Provide the (X, Y) coordinate of the cell's center where the given text is located.  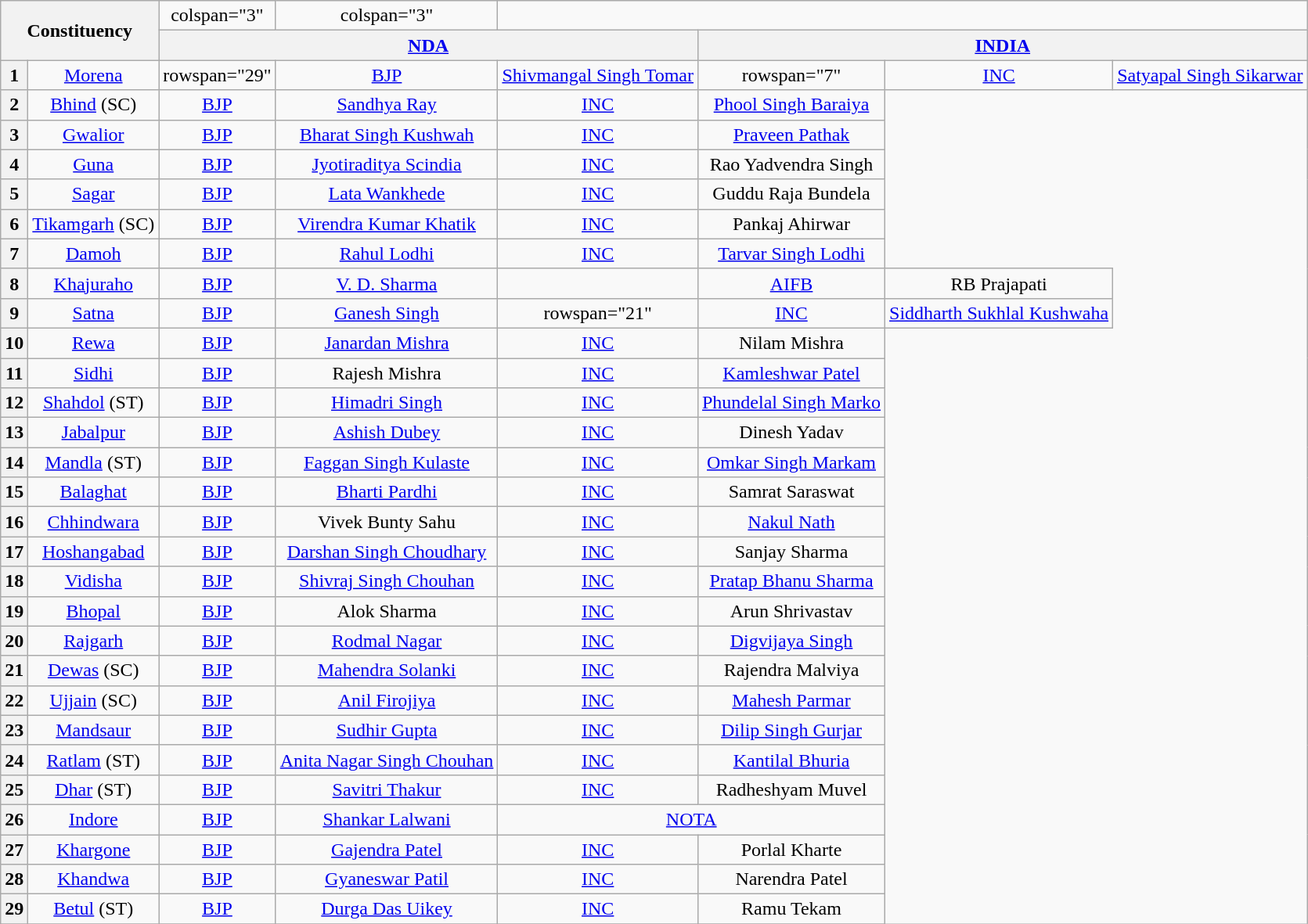
22 (14, 700)
1 (14, 75)
Gajendra Patel (387, 849)
26 (14, 819)
8 (14, 283)
Sagar (94, 194)
Alok Sharma (387, 611)
Rao Yadvendra Singh (791, 164)
Kantilal Bhuria (791, 760)
RB Prajapati (999, 283)
Gyaneswar Patil (387, 879)
21 (14, 671)
Indore (94, 819)
Rajendra Malviya (791, 671)
Shivraj Singh Chouhan (387, 581)
Digvijaya Singh (791, 641)
Janardan Mishra (387, 343)
Jabalpur (94, 433)
Mandsaur (94, 730)
Narendra Patel (791, 879)
Ashish Dubey (387, 433)
Mahesh Parmar (791, 700)
25 (14, 789)
19 (14, 611)
Durga Das Uikey (387, 909)
18 (14, 581)
Savitri Thakur (387, 789)
Khargone (94, 849)
Jyotiraditya Scindia (387, 164)
Hoshangabad (94, 552)
10 (14, 343)
Balaghat (94, 492)
V. D. Sharma (387, 283)
Omkar Singh Markam (791, 462)
Virendra Kumar Khatik (387, 224)
Ganesh Singh (387, 313)
Sudhir Gupta (387, 730)
Rodmal Nagar (387, 641)
Guna (94, 164)
Vidisha (94, 581)
Mandla (ST) (94, 462)
Anil Firojiya (387, 700)
AIFB (791, 283)
Bharti Pardhi (387, 492)
Arun Shrivastav (791, 611)
Phool Singh Baraiya (791, 105)
Shahdol (ST) (94, 403)
3 (14, 135)
Satna (94, 313)
Dinesh Yadav (791, 433)
INDIA (1002, 45)
Shankar Lalwani (387, 819)
Anita Nagar Singh Chouhan (387, 760)
14 (14, 462)
Damoh (94, 253)
Porlal Kharte (791, 849)
Rajgarh (94, 641)
Gwalior (94, 135)
17 (14, 552)
Rewa (94, 343)
Rahul Lodhi (387, 253)
Khajuraho (94, 283)
12 (14, 403)
Morena (94, 75)
Constituency (80, 31)
Dilip Singh Gurjar (791, 730)
Pankaj Ahirwar (791, 224)
rowspan="21" (598, 313)
Lata Wankhede (387, 194)
Sidhi (94, 373)
Radheshyam Muvel (791, 789)
24 (14, 760)
Tarvar Singh Lodhi (791, 253)
Sanjay Sharma (791, 552)
Bharat Singh Kushwah (387, 135)
28 (14, 879)
13 (14, 433)
9 (14, 313)
Nakul Nath (791, 522)
Phundelal Singh Marko (791, 403)
27 (14, 849)
Guddu Raja Bundela (791, 194)
Chhindwara (94, 522)
4 (14, 164)
Satyapal Singh Sikarwar (1210, 75)
Kamleshwar Patel (791, 373)
Ratlam (ST) (94, 760)
NDA (429, 45)
Darshan Singh Choudhary (387, 552)
Nilam Mishra (791, 343)
Bhopal (94, 611)
Vivek Bunty Sahu (387, 522)
Rajesh Mishra (387, 373)
29 (14, 909)
5 (14, 194)
Pratap Bhanu Sharma (791, 581)
Faggan Singh Kulaste (387, 462)
Shivmangal Singh Tomar (598, 75)
16 (14, 522)
Khandwa (94, 879)
Ramu Tekam (791, 909)
Himadri Singh (387, 403)
Dhar (ST) (94, 789)
Dewas (SC) (94, 671)
Betul (ST) (94, 909)
Bhind (SC) (94, 105)
Siddharth Sukhlal Kushwaha (999, 313)
rowspan="7" (791, 75)
Ujjain (SC) (94, 700)
Praveen Pathak (791, 135)
15 (14, 492)
rowspan="29" (218, 75)
Sandhya Ray (387, 105)
11 (14, 373)
Tikamgarh (SC) (94, 224)
6 (14, 224)
NOTA (692, 819)
20 (14, 641)
Mahendra Solanki (387, 671)
Samrat Saraswat (791, 492)
23 (14, 730)
2 (14, 105)
7 (14, 253)
